Provide the (x, y) coordinate of the cell's center where the given text is located.  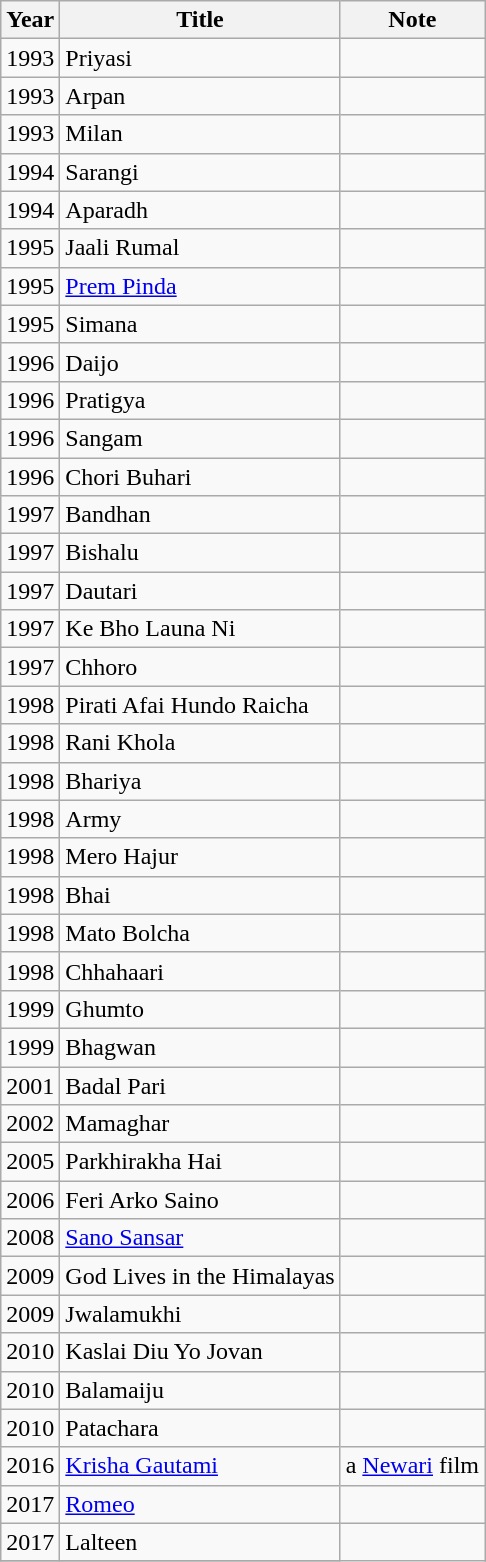
2006 (30, 1200)
a Newari film (412, 1466)
Romeo (200, 1504)
Mamaghar (200, 1124)
Badal Pari (200, 1085)
2008 (30, 1238)
Simana (200, 324)
2016 (30, 1466)
Chhahaari (200, 971)
Pratigya (200, 400)
Feri Arko Saino (200, 1200)
Aparadh (200, 210)
Mero Hajur (200, 857)
Dautari (200, 591)
Sano Sansar (200, 1238)
Bhai (200, 895)
Sarangi (200, 172)
2002 (30, 1124)
Parkhirakha Hai (200, 1162)
Jaali Rumal (200, 248)
Kaslai Diu Yo Jovan (200, 1352)
Ghumto (200, 1009)
Priyasi (200, 58)
Milan (200, 134)
Bishalu (200, 553)
Year (30, 20)
2001 (30, 1085)
Bhariya (200, 781)
Sangam (200, 438)
Jwalamukhi (200, 1314)
2005 (30, 1162)
Lalteen (200, 1542)
Ke Bho Launa Ni (200, 629)
Patachara (200, 1428)
Daijo (200, 362)
Note (412, 20)
Pirati Afai Hundo Raicha (200, 705)
God Lives in the Himalayas (200, 1276)
Chori Buhari (200, 477)
Bhagwan (200, 1047)
Balamaiju (200, 1390)
Army (200, 819)
Prem Pinda (200, 286)
Chhoro (200, 667)
Title (200, 20)
Bandhan (200, 515)
Rani Khola (200, 743)
Arpan (200, 96)
Krisha Gautami (200, 1466)
Mato Bolcha (200, 933)
